Capture the cell that displays the provided text and extract its [X, Y] central coordinate. 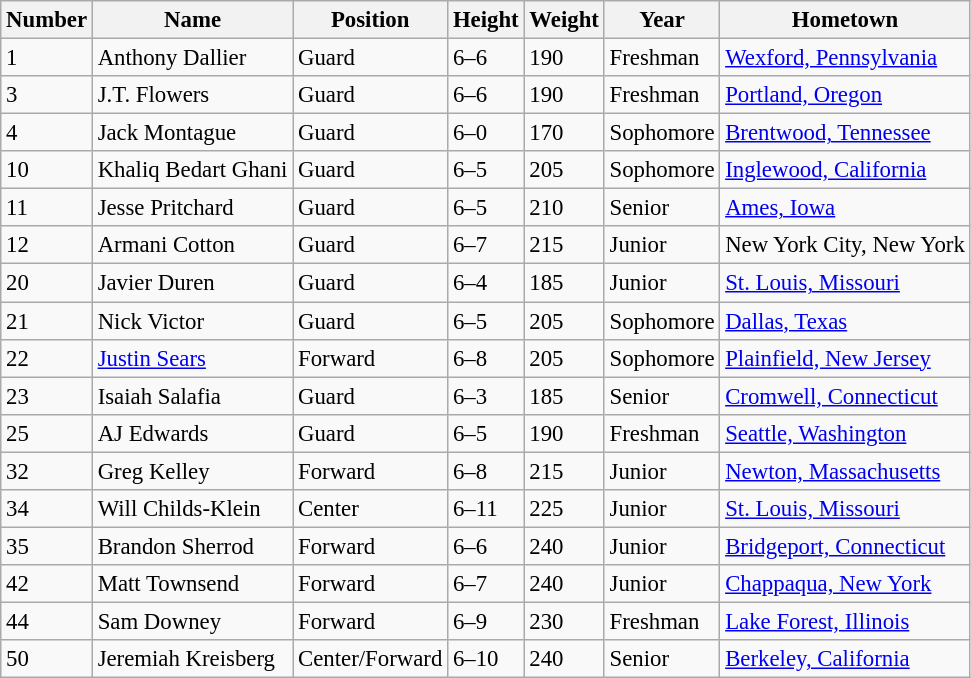
Center [370, 509]
23 [47, 396]
Chappaqua, New York [845, 584]
Jeremiah Kreisberg [192, 659]
35 [47, 546]
4 [47, 133]
1 [47, 58]
25 [47, 433]
Jesse Pritchard [192, 208]
J.T. Flowers [192, 95]
Portland, Oregon [845, 95]
Lake Forest, Illinois [845, 621]
6–10 [486, 659]
Inglewood, California [845, 170]
6–4 [486, 283]
AJ Edwards [192, 433]
Weight [564, 20]
Brentwood, Tennessee [845, 133]
Sam Downey [192, 621]
6–3 [486, 396]
Justin Sears [192, 358]
Position [370, 20]
Height [486, 20]
6–11 [486, 509]
11 [47, 208]
Isaiah Salafia [192, 396]
Anthony Dallier [192, 58]
Armani Cotton [192, 245]
225 [564, 509]
Dallas, Texas [845, 321]
170 [564, 133]
20 [47, 283]
6–9 [486, 621]
Plainfield, New Jersey [845, 358]
Greg Kelley [192, 471]
12 [47, 245]
34 [47, 509]
22 [47, 358]
Hometown [845, 20]
Jack Montague [192, 133]
21 [47, 321]
Center/Forward [370, 659]
3 [47, 95]
44 [47, 621]
Matt Townsend [192, 584]
Cromwell, Connecticut [845, 396]
210 [564, 208]
230 [564, 621]
Will Childs-Klein [192, 509]
Brandon Sherrod [192, 546]
Bridgeport, Connecticut [845, 546]
Seattle, Washington [845, 433]
Name [192, 20]
Javier Duren [192, 283]
Number [47, 20]
42 [47, 584]
50 [47, 659]
Berkeley, California [845, 659]
Khaliq Bedart Ghani [192, 170]
32 [47, 471]
Wexford, Pennsylvania [845, 58]
10 [47, 170]
Year [662, 20]
New York City, New York [845, 245]
Nick Victor [192, 321]
Ames, Iowa [845, 208]
6–0 [486, 133]
Newton, Massachusetts [845, 471]
